Output the [X, Y] coordinate of the center of the cell containing the given text.  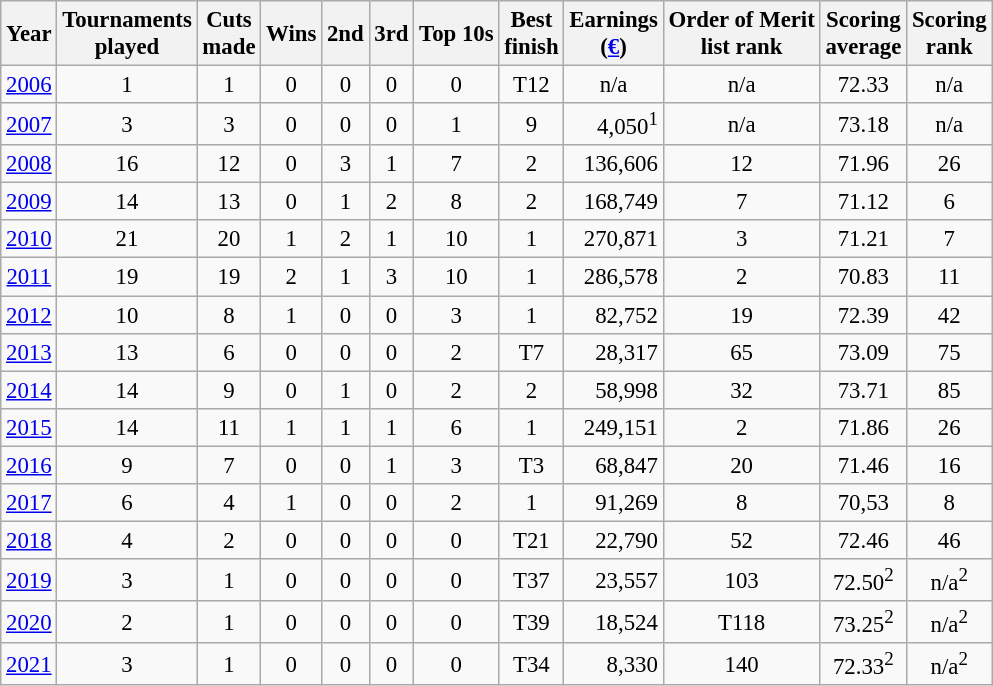
T34 [532, 664]
22,790 [614, 540]
65 [742, 352]
71.86 [864, 427]
2012 [29, 315]
Scoringrank [950, 34]
85 [950, 390]
270,871 [614, 239]
2014 [29, 390]
68,847 [614, 465]
73.252 [864, 622]
Top 10s [456, 34]
T21 [532, 540]
18,524 [614, 622]
75 [950, 352]
Order of Merit list rank [742, 34]
T118 [742, 622]
72.33 [864, 85]
32 [742, 390]
72.39 [864, 315]
46 [950, 540]
Tournaments played [127, 34]
52 [742, 540]
Year [29, 34]
71.96 [864, 164]
2020 [29, 622]
168,749 [614, 202]
2021 [29, 664]
2016 [29, 465]
T39 [532, 622]
Cuts made [229, 34]
2009 [29, 202]
103 [742, 580]
70.83 [864, 277]
T37 [532, 580]
2007 [29, 124]
23,557 [614, 580]
72.332 [864, 664]
2nd [346, 34]
91,269 [614, 503]
2013 [29, 352]
2019 [29, 580]
28,317 [614, 352]
286,578 [614, 277]
3rd [392, 34]
73.71 [864, 390]
8,330 [614, 664]
71.46 [864, 465]
58,998 [614, 390]
82,752 [614, 315]
Scoring average [864, 34]
2006 [29, 85]
140 [742, 664]
73.09 [864, 352]
71.21 [864, 239]
136,606 [614, 164]
2011 [29, 277]
Wins [292, 34]
72.46 [864, 540]
T12 [532, 85]
T7 [532, 352]
71.12 [864, 202]
21 [127, 239]
2018 [29, 540]
2010 [29, 239]
72.502 [864, 580]
Best finish [532, 34]
73.18 [864, 124]
Earnings(€) [614, 34]
42 [950, 315]
2008 [29, 164]
4,0501 [614, 124]
T3 [532, 465]
249,151 [614, 427]
2015 [29, 427]
70,53 [864, 503]
2017 [29, 503]
